Scan for the cell matching the given text and deliver its (X, Y) coordinate at center. 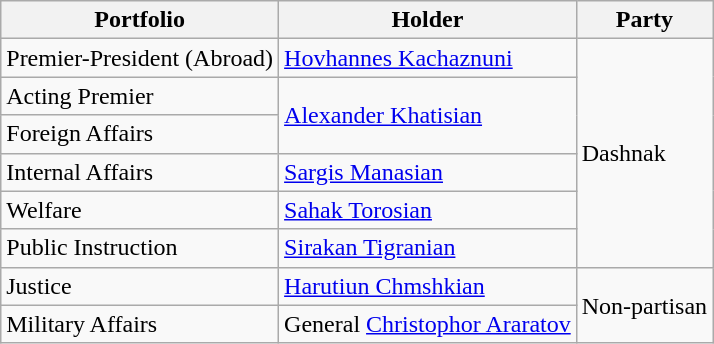
Sargis Manasian (428, 172)
Public Instruction (140, 248)
Premier-President (Abroad) (140, 58)
Justice (140, 286)
Welfare (140, 210)
Non-partisan (644, 305)
Portfolio (140, 20)
Sirakan Tigranian (428, 248)
Harutiun Chmshkian (428, 286)
Alexander Khatisian (428, 115)
General Christophor Araratov (428, 324)
Sahak Torosian (428, 210)
Party (644, 20)
Foreign Affairs (140, 134)
Military Affairs (140, 324)
Internal Affairs (140, 172)
Dashnak (644, 153)
Acting Premier (140, 96)
Holder (428, 20)
Hovhannes Kachaznuni (428, 58)
